Capture the cell that displays the provided text and extract its [x, y] central coordinate. 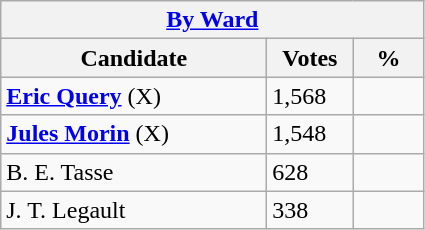
1,548 [310, 134]
338 [310, 210]
% [388, 58]
By Ward [212, 20]
Eric Query (X) [134, 96]
1,568 [310, 96]
Candidate [134, 58]
Votes [310, 58]
J. T. Legault [134, 210]
B. E. Tasse [134, 172]
628 [310, 172]
Jules Morin (X) [134, 134]
